Detect which cell encompasses the target text, then output its (X, Y) center coordinate. 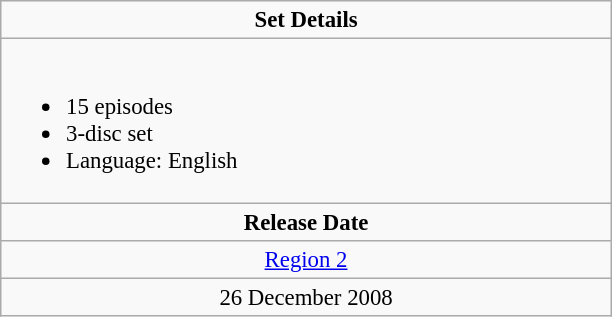
Set Details (306, 20)
15 episodes3-disc setLanguage: English (306, 121)
26 December 2008 (306, 297)
Region 2 (306, 259)
Release Date (306, 222)
